Output the (x, y) coordinate of the center of the cell containing the given text.  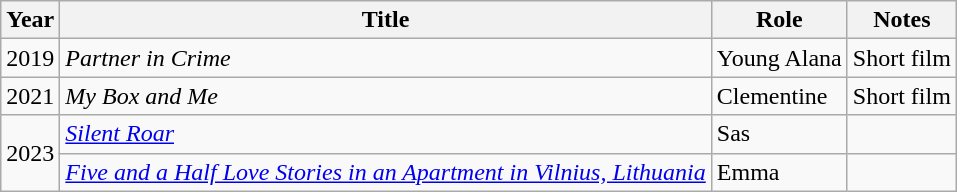
2023 (30, 153)
My Box and Me (386, 96)
Notes (902, 20)
Five and a Half Love Stories in an Apartment in Vilnius, Lithuania (386, 172)
2019 (30, 58)
Silent Roar (386, 134)
Young Alana (779, 58)
Sas (779, 134)
2021 (30, 96)
Title (386, 20)
Emma (779, 172)
Role (779, 20)
Year (30, 20)
Partner in Crime (386, 58)
Clementine (779, 96)
